Determine the (X, Y) coordinate at the center of the cell enclosing the given text.  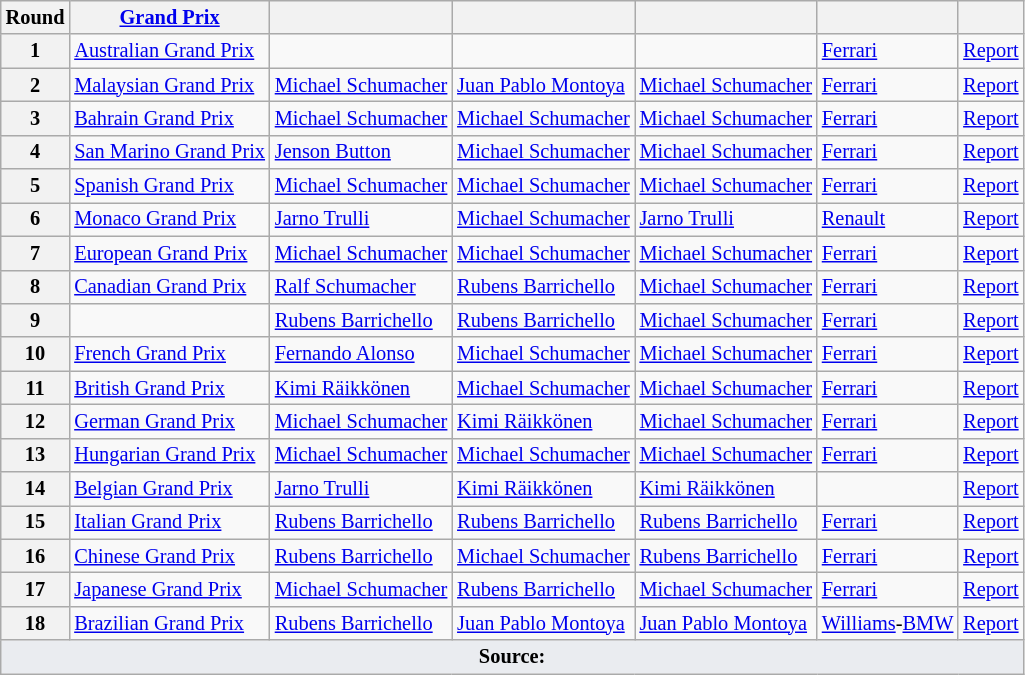
3 (36, 118)
Australian Grand Prix (170, 51)
5 (36, 186)
10 (36, 354)
Source: (512, 657)
Williams-BMW (888, 623)
7 (36, 253)
French Grand Prix (170, 354)
British Grand Prix (170, 388)
German Grand Prix (170, 421)
Bahrain Grand Prix (170, 118)
Hungarian Grand Prix (170, 455)
Italian Grand Prix (170, 522)
European Grand Prix (170, 253)
9 (36, 320)
Fernando Alonso (361, 354)
4 (36, 152)
Belgian Grand Prix (170, 489)
12 (36, 421)
11 (36, 388)
15 (36, 522)
17 (36, 589)
Chinese Grand Prix (170, 556)
18 (36, 623)
Malaysian Grand Prix (170, 85)
San Marino Grand Prix (170, 152)
Spanish Grand Prix (170, 186)
Renault (888, 219)
Monaco Grand Prix (170, 219)
16 (36, 556)
Jenson Button (361, 152)
6 (36, 219)
13 (36, 455)
Canadian Grand Prix (170, 287)
Japanese Grand Prix (170, 589)
2 (36, 85)
14 (36, 489)
Round (36, 17)
1 (36, 51)
Grand Prix (170, 17)
8 (36, 287)
Brazilian Grand Prix (170, 623)
Ralf Schumacher (361, 287)
